Identify which cell holds the provided text, then report its (X, Y) central coordinate. 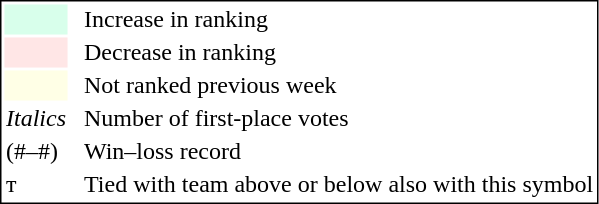
Italics (36, 119)
Win–loss record (338, 151)
Number of first-place votes (338, 119)
Tied with team above or below also with this symbol (338, 185)
(#–#) (36, 151)
Increase in ranking (338, 19)
Decrease in ranking (338, 53)
Not ranked previous week (338, 85)
т (36, 185)
